Determine the [x, y] coordinate at the center of the cell enclosing the given text.  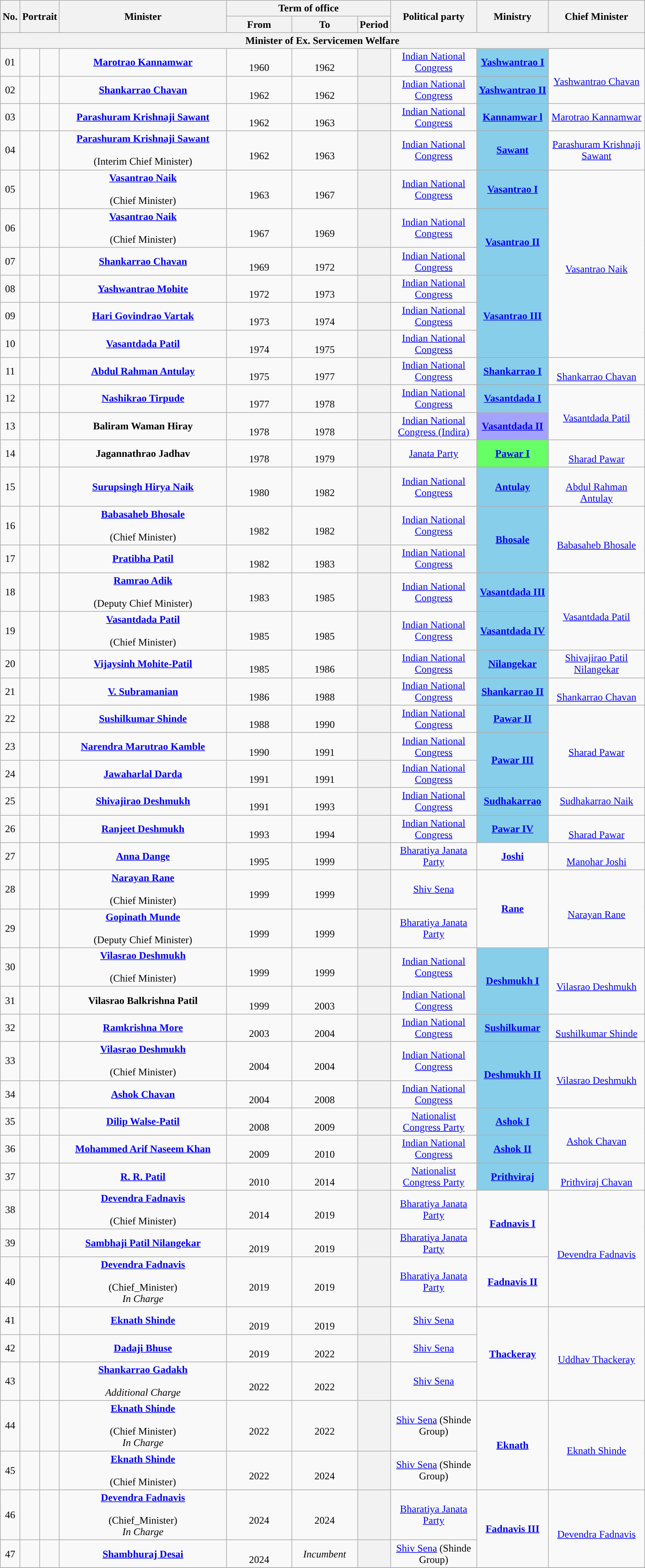
43 [10, 1381]
From [259, 24]
Sudhakarrao Naik [596, 801]
Yashwantrao Mohite [143, 289]
Nilangekar [512, 664]
Minister of Ex. Servicemen Welfare [323, 41]
09 [10, 316]
Ranjeet Deshmukh [143, 828]
30 [10, 967]
Shambhuraj Desai [143, 1554]
Yashwantrao II [512, 90]
01 [10, 62]
Bhosale [512, 540]
36 [10, 1149]
Pawar I [512, 453]
02 [10, 90]
40 [10, 1282]
08 [10, 289]
16 [10, 526]
Chief Minister [596, 16]
Vasantdada Patil (Chief Minister) [143, 631]
Yashwantrao Chavan [596, 76]
Ramrao Adik (Deputy Chief Minister) [143, 592]
24 [10, 773]
1979 [324, 453]
Gopinath Munde (Deputy Chief Minister) [143, 928]
1960 [259, 62]
R. R. Patil [143, 1176]
Thackeray [512, 1354]
Vilasrao Balkrishna Patil [143, 1001]
Ashok I [512, 1121]
Indian National Congress (Indira) [433, 426]
33 [10, 1061]
Sudhakarrao [512, 801]
Political party [433, 16]
Antulay [512, 487]
Shankarrao Gadakh Additional Charge [143, 1381]
Nashikrao Tirpude [143, 399]
38 [10, 1210]
Eknath Shinde (Chief Minister) [143, 1470]
1980 [259, 487]
26 [10, 828]
Rane [512, 909]
Incumbent [324, 1554]
No. [10, 16]
Pawar III [512, 760]
Jawaharlal Darda [143, 773]
Vasantrao III [512, 316]
Fadnavis I [512, 1223]
1994 [324, 828]
44 [10, 1426]
03 [10, 117]
Fadnavis II [512, 1282]
Narayan Rane (Chief Minister) [143, 890]
20 [10, 664]
Parashuram Krishnaji Sawant (Interim Chief Minister) [143, 150]
37 [10, 1176]
17 [10, 559]
Janata Party [433, 453]
Shivajirao Patil Nilangekar [596, 664]
Narendra Marutrao Kamble [143, 746]
Vijaysinh Mohite-Patil [143, 664]
Ministry [512, 16]
1995 [259, 856]
Ramkrishna More [143, 1028]
Mohammed Arif Naseem Khan [143, 1149]
Pawar II [512, 719]
28 [10, 890]
04 [10, 150]
32 [10, 1028]
10 [10, 344]
Shankarrao I [512, 372]
Babasaheb Bhosale (Chief Minister) [143, 526]
22 [10, 719]
11 [10, 372]
Vasantdada IV [512, 631]
Vasantdada III [512, 592]
Dilip Walse-Patil [143, 1121]
23 [10, 746]
07 [10, 261]
Eknath [512, 1446]
Prithviraj Chavan [596, 1176]
Minister [143, 16]
Sambhaji Patil Nilangekar [143, 1243]
42 [10, 1348]
Yashwantrao I [512, 62]
47 [10, 1554]
Vasantdada I [512, 399]
Narayan Rane [596, 909]
Sawant [512, 150]
Surupsingh Hirya Naik [143, 487]
15 [10, 487]
Vasantrao Naik [596, 263]
Term of office [308, 8]
Baliram Waman Hiray [143, 426]
41 [10, 1321]
Kannamwar l [512, 117]
34 [10, 1094]
31 [10, 1001]
Sushilkumar [512, 1028]
Vasantrao I [512, 189]
Fadnavis III [512, 1529]
Dadaji Bhuse [143, 1348]
05 [10, 189]
Vasantdada II [512, 426]
Eknath Shinde (Chief Minister)In Charge [143, 1426]
Hari Govindrao Vartak [143, 316]
Portrait [40, 16]
Shivajirao Deshmukh [143, 801]
25 [10, 801]
46 [10, 1515]
21 [10, 692]
V. Subramanian [143, 692]
Joshi [512, 856]
Ashok II [512, 1149]
27 [10, 856]
Prithviraj [512, 1176]
Pawar IV [512, 828]
12 [10, 399]
35 [10, 1121]
14 [10, 453]
Pratibha Patil [143, 559]
06 [10, 228]
39 [10, 1243]
Deshmukh I [512, 981]
Manohar Joshi [596, 856]
Deshmukh II [512, 1075]
Babasaheb Bhosale [596, 540]
Anna Dange [143, 856]
18 [10, 592]
Period [374, 24]
Devendra Fadnavis (Chief Minister) [143, 1210]
Shankarrao II [512, 692]
13 [10, 426]
Uddhav Thackeray [596, 1354]
Jagannathrao Jadhav [143, 453]
29 [10, 928]
19 [10, 631]
To [324, 24]
45 [10, 1470]
Vasantrao II [512, 241]
